Provide the (x, y) coordinate of the cell's center where the given text is located.  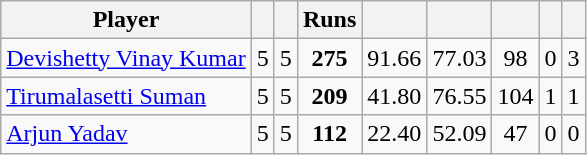
104 (516, 96)
3 (574, 58)
112 (329, 134)
Devishetty Vinay Kumar (126, 58)
209 (329, 96)
Arjun Yadav (126, 134)
47 (516, 134)
41.80 (394, 96)
Player (126, 20)
76.55 (460, 96)
52.09 (460, 134)
22.40 (394, 134)
Runs (329, 20)
91.66 (394, 58)
275 (329, 58)
98 (516, 58)
77.03 (460, 58)
Tirumalasetti Suman (126, 96)
